From the cell containing the given text, extract its center point as [X, Y] coordinate. 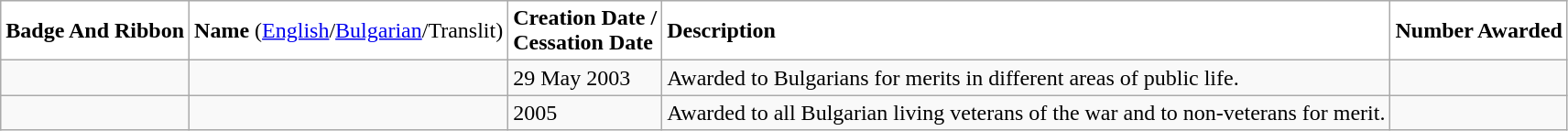
Awarded to Bulgarians for merits in different areas of public life. [1026, 78]
Awarded to all Bulgarian living veterans of the war and to non-veterans for merit. [1026, 113]
Badge And Ribbon [95, 31]
29 May 2003 [585, 78]
Name (English/Bulgarian/Translit) [349, 31]
Number Awarded [1479, 31]
2005 [585, 113]
Description [1026, 31]
Creation Date /Cessation Date [585, 31]
